Locate the cell with the specified text and output its (X, Y) center coordinate. 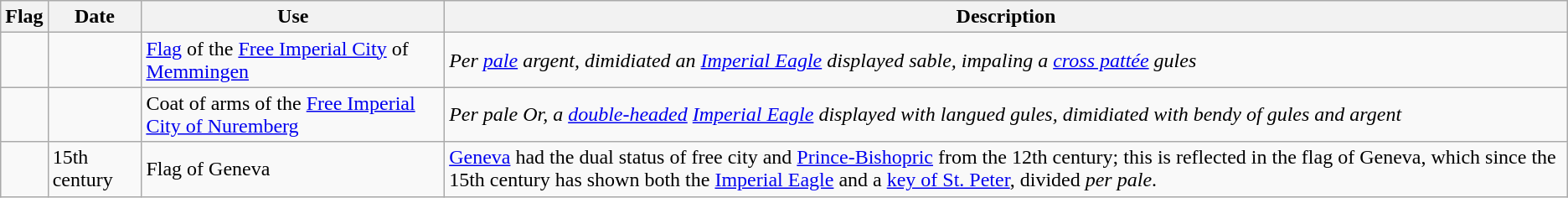
Per pale argent, dimidiated an Imperial Eagle displayed sable, impaling a cross pattée gules (1007, 60)
Flag (24, 17)
Flag of the Free Imperial City of Memmingen (293, 60)
Flag of Geneva (293, 169)
Date (95, 17)
Coat of arms of the Free Imperial City of Nuremberg (293, 114)
Per pale Or, a double-headed Imperial Eagle displayed with langued gules, dimidiated with bendy of gules and argent (1007, 114)
15th century (95, 169)
Use (293, 17)
Description (1007, 17)
